Provide the [x, y] coordinate of the cell's center where the given text is located.  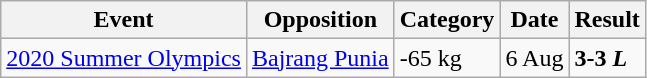
-65 kg [447, 58]
Opposition [320, 20]
Date [534, 20]
Bajrang Punia [320, 58]
Event [124, 20]
2020 Summer Olympics [124, 58]
Result [607, 20]
3-3 L [607, 58]
6 Aug [534, 58]
Category [447, 20]
